For the text-containing cell, return its midpoint in [x, y] coordinate format. 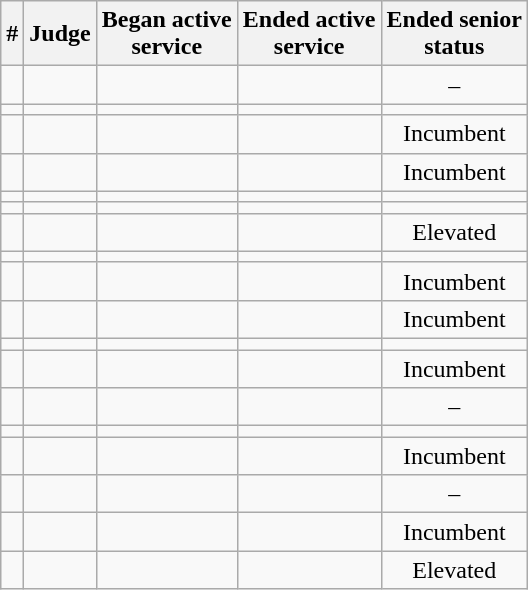
Began activeservice [166, 34]
Ended activeservice [309, 34]
Ended seniorstatus [454, 34]
Judge [60, 34]
# [12, 34]
